Determine the (X, Y) coordinate at the center of the cell enclosing the given text.  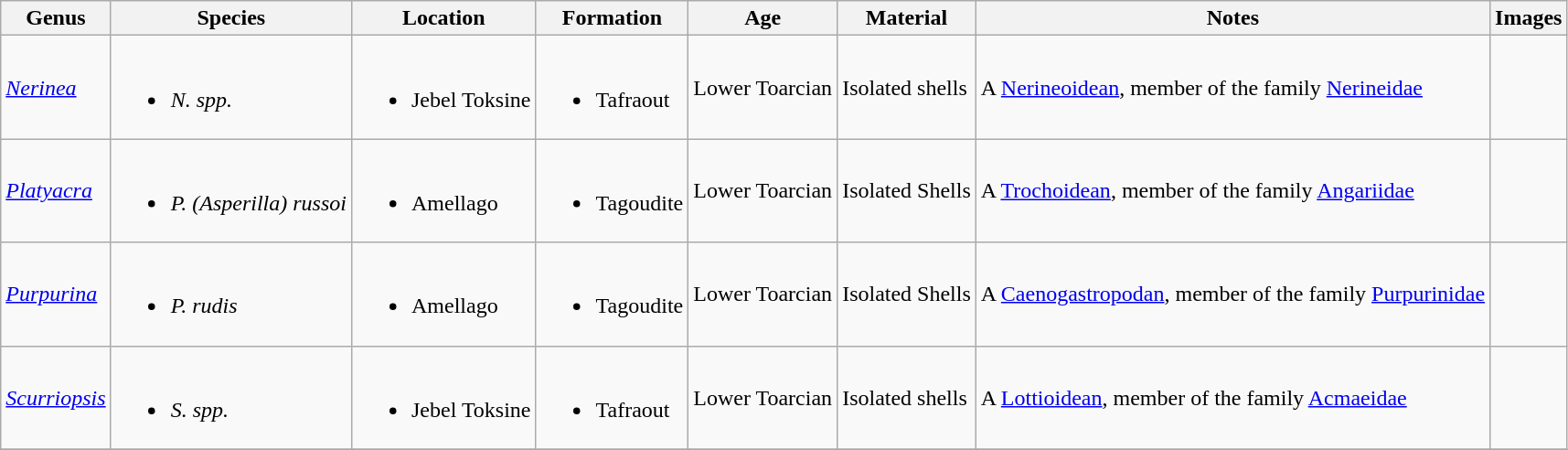
Material (907, 18)
Platyacra (56, 190)
Genus (56, 18)
A Caenogastropodan, member of the family Purpurinidae (1232, 295)
A Lottioidean, member of the family Acmaeidae (1232, 397)
Location (443, 18)
P. (Asperilla) russoi (230, 190)
Scurriopsis (56, 397)
S. spp. (230, 397)
A Trochoidean, member of the family Angariidae (1232, 190)
Images (1529, 18)
Formation (613, 18)
Age (763, 18)
Notes (1232, 18)
A Nerineoidean, member of the family Nerineidae (1232, 88)
Species (230, 18)
Purpurina (56, 295)
Nerinea (56, 88)
P. rudis (230, 295)
N. spp. (230, 88)
